Return (X, Y) of the center of cell containing provided text 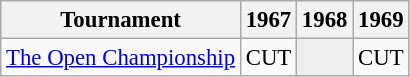
Tournament (121, 20)
1969 (381, 20)
1968 (325, 20)
The Open Championship (121, 58)
1967 (268, 20)
